Extract the (X, Y) coordinate from the center of the cell holding the provided text.  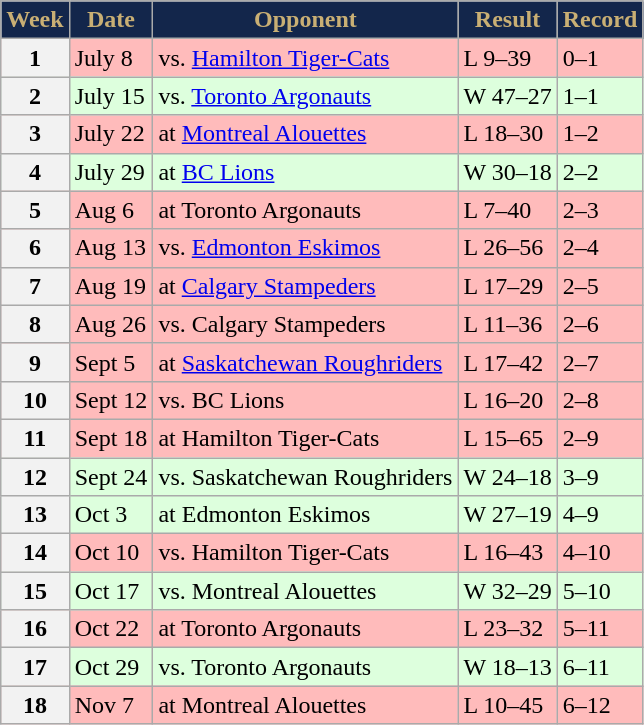
Sept 5 (111, 362)
6–11 (600, 667)
1 (35, 58)
2–9 (600, 438)
Aug 13 (111, 248)
W 47–27 (508, 96)
17 (35, 667)
W 30–18 (508, 172)
vs. Montreal Alouettes (306, 591)
L 9–39 (508, 58)
L 26–56 (508, 248)
2–6 (600, 324)
L 10–45 (508, 705)
July 29 (111, 172)
at Hamilton Tiger-Cats (306, 438)
5–10 (600, 591)
2–5 (600, 286)
Sept 18 (111, 438)
Aug 26 (111, 324)
4 (35, 172)
2 (35, 96)
0–1 (600, 58)
5 (35, 210)
2–7 (600, 362)
July 15 (111, 96)
2–4 (600, 248)
9 (35, 362)
W 18–13 (508, 667)
Oct 17 (111, 591)
L 18–30 (508, 134)
4–9 (600, 515)
Aug 19 (111, 286)
2–2 (600, 172)
16 (35, 629)
1–1 (600, 96)
3 (35, 134)
6–12 (600, 705)
L 17–29 (508, 286)
vs. Calgary Stampeders (306, 324)
Sept 24 (111, 477)
1–2 (600, 134)
Oct 29 (111, 667)
3–9 (600, 477)
13 (35, 515)
6 (35, 248)
Oct 10 (111, 553)
Record (600, 20)
Sept 12 (111, 400)
11 (35, 438)
L 11–36 (508, 324)
L 16–20 (508, 400)
5–11 (600, 629)
L 23–32 (508, 629)
2–3 (600, 210)
W 24–18 (508, 477)
at BC Lions (306, 172)
12 (35, 477)
14 (35, 553)
L 17–42 (508, 362)
2–8 (600, 400)
July 8 (111, 58)
July 22 (111, 134)
Oct 3 (111, 515)
Opponent (306, 20)
vs. Edmonton Eskimos (306, 248)
vs. BC Lions (306, 400)
W 27–19 (508, 515)
Date (111, 20)
18 (35, 705)
at Saskatchewan Roughriders (306, 362)
Oct 22 (111, 629)
W 32–29 (508, 591)
7 (35, 286)
Nov 7 (111, 705)
Week (35, 20)
8 (35, 324)
Aug 6 (111, 210)
10 (35, 400)
15 (35, 591)
L 7–40 (508, 210)
at Calgary Stampeders (306, 286)
vs. Saskatchewan Roughriders (306, 477)
at Edmonton Eskimos (306, 515)
Result (508, 20)
L 16–43 (508, 553)
4–10 (600, 553)
L 15–65 (508, 438)
